Pinpoint the cell where the given text exists, returning its (x, y) midpoint coordinate. 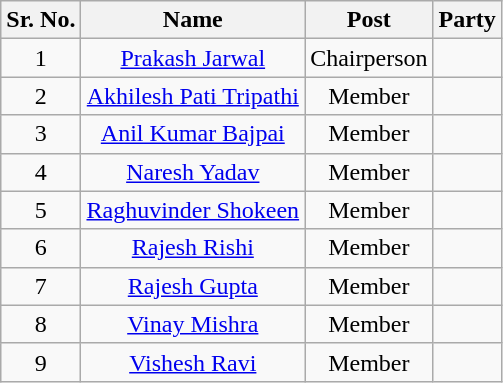
Raghuvinder Shokeen (193, 210)
Post (369, 20)
5 (41, 210)
Anil Kumar Bajpai (193, 134)
Vishesh Ravi (193, 362)
Akhilesh Pati Tripathi (193, 96)
2 (41, 96)
Rajesh Gupta (193, 286)
7 (41, 286)
Chairperson (369, 58)
Name (193, 20)
Prakash Jarwal (193, 58)
9 (41, 362)
1 (41, 58)
8 (41, 324)
Sr. No. (41, 20)
Party (467, 20)
3 (41, 134)
Rajesh Rishi (193, 248)
4 (41, 172)
6 (41, 248)
Vinay Mishra (193, 324)
Naresh Yadav (193, 172)
